Scan for the cell matching the given text and deliver its (x, y) coordinate at center. 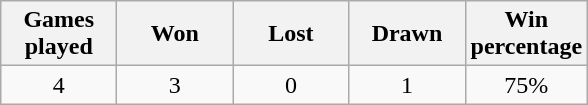
0 (291, 85)
Win percentage (526, 34)
4 (59, 85)
75% (526, 85)
3 (175, 85)
Drawn (407, 34)
1 (407, 85)
Lost (291, 34)
Games played (59, 34)
Won (175, 34)
